Extract the [X, Y] coordinate from the center of the cell holding the provided text.  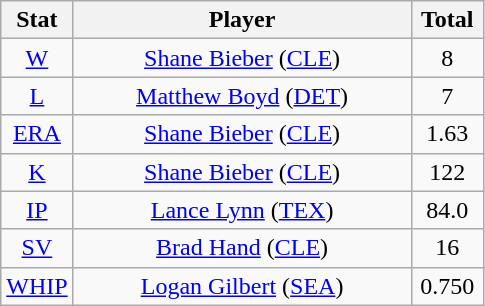
7 [447, 96]
K [37, 172]
W [37, 58]
122 [447, 172]
Stat [37, 20]
Logan Gilbert (SEA) [242, 286]
8 [447, 58]
SV [37, 248]
IP [37, 210]
WHIP [37, 286]
1.63 [447, 134]
L [37, 96]
16 [447, 248]
Matthew Boyd (DET) [242, 96]
Brad Hand (CLE) [242, 248]
ERA [37, 134]
0.750 [447, 286]
Lance Lynn (TEX) [242, 210]
84.0 [447, 210]
Total [447, 20]
Player [242, 20]
